Pinpoint the cell where the given text exists, returning its (x, y) midpoint coordinate. 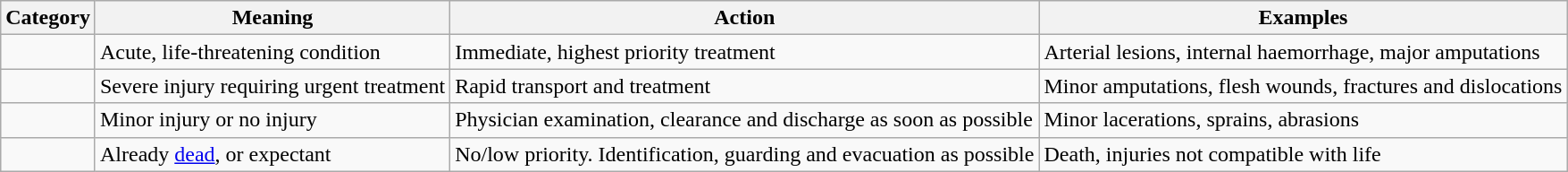
Meaning (272, 18)
Category (48, 18)
Arterial lesions, internal haemorrhage, major amputations (1303, 52)
Action (745, 18)
Severe injury requiring urgent treatment (272, 86)
Immediate, highest priority treatment (745, 52)
Acute, life-threatening condition (272, 52)
Minor amputations, flesh wounds, fractures and dislocations (1303, 86)
No/low priority. Identification, guarding and evacuation as possible (745, 154)
Minor injury or no injury (272, 120)
Rapid transport and treatment (745, 86)
Already dead, or expectant (272, 154)
Death, injuries not compatible with life (1303, 154)
Examples (1303, 18)
Minor lacerations, sprains, abrasions (1303, 120)
Physician examination, clearance and discharge as soon as possible (745, 120)
